Return the [x, y] coordinate for the center point of the cell that contains the specified text.  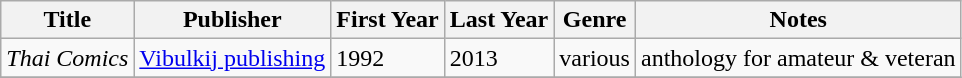
1992 [388, 58]
Notes [798, 20]
Vibulkij publishing [232, 58]
Last Year [499, 20]
First Year [388, 20]
various [595, 58]
anthology for amateur & veteran [798, 58]
Thai Comics [68, 58]
Title [68, 20]
2013 [499, 58]
Genre [595, 20]
Publisher [232, 20]
